Identify which cell holds the provided text, then report its [X, Y] central coordinate. 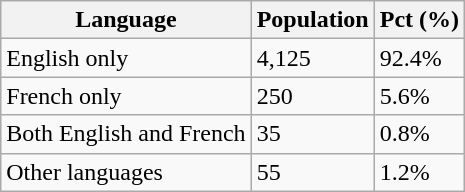
250 [312, 96]
35 [312, 134]
Population [312, 20]
Other languages [126, 172]
Pct (%) [419, 20]
4,125 [312, 58]
92.4% [419, 58]
Language [126, 20]
55 [312, 172]
1.2% [419, 172]
5.6% [419, 96]
0.8% [419, 134]
Both English and French [126, 134]
English only [126, 58]
French only [126, 96]
